Output the (x, y) coordinate of the center of the cell containing the given text.  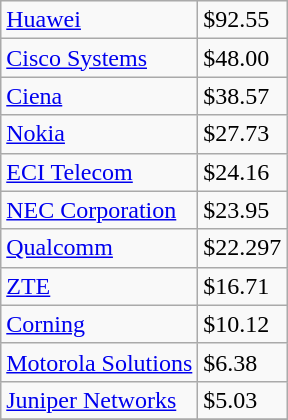
Ciena (100, 96)
$92.55 (242, 20)
$27.73 (242, 134)
Corning (100, 324)
NEC Corporation (100, 210)
$16.71 (242, 286)
ECI Telecom (100, 172)
$6.38 (242, 362)
Qualcomm (100, 248)
$10.12 (242, 324)
Cisco Systems (100, 58)
$38.57 (242, 96)
$23.95 (242, 210)
Juniper Networks (100, 400)
Nokia (100, 134)
Motorola Solutions (100, 362)
$5.03 (242, 400)
$24.16 (242, 172)
$22.297 (242, 248)
Huawei (100, 20)
$48.00 (242, 58)
ZTE (100, 286)
